Provide the (x, y) coordinate of the cell's center where the given text is located.  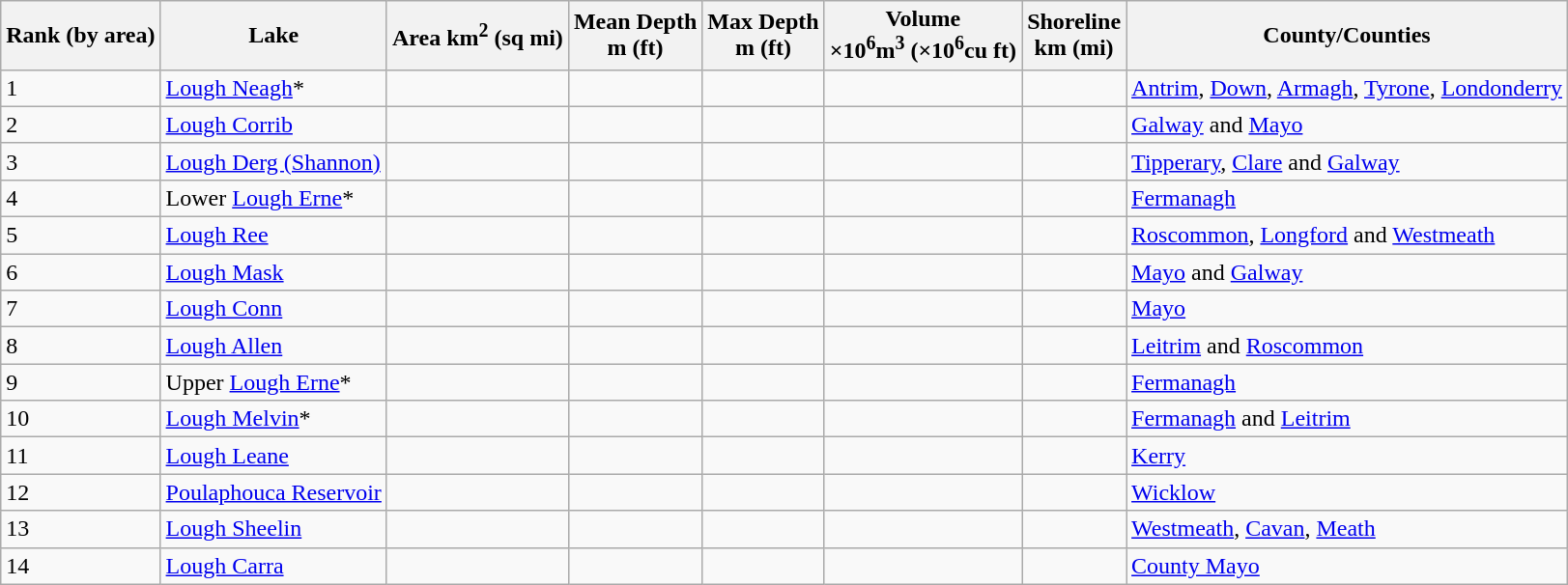
County Mayo (1347, 566)
1 (81, 88)
Lough Corrib (273, 125)
13 (81, 529)
Westmeath, Cavan, Meath (1347, 529)
Lough Conn (273, 309)
Lough Sheelin (273, 529)
Roscommon, Longford and Westmeath (1347, 236)
County/Counties (1347, 36)
Lough Derg (Shannon) (273, 161)
Lower Lough Erne* (273, 198)
Lough Leane (273, 456)
Wicklow (1347, 492)
Lough Allen (273, 346)
Lough Neagh* (273, 88)
11 (81, 456)
Lake (273, 36)
9 (81, 382)
Kerry (1347, 456)
Lough Carra (273, 566)
2 (81, 125)
5 (81, 236)
Lough Ree (273, 236)
Lough Mask (273, 272)
Antrim, Down, Armagh, Tyrone, Londonderry (1347, 88)
Upper Lough Erne* (273, 382)
Tipperary, Clare and Galway (1347, 161)
7 (81, 309)
Mayo and Galway (1347, 272)
10 (81, 419)
8 (81, 346)
6 (81, 272)
Poulaphouca Reservoir (273, 492)
Mean Depthm (ft) (635, 36)
Mayo (1347, 309)
Lough Melvin* (273, 419)
14 (81, 566)
4 (81, 198)
Leitrim and Roscommon (1347, 346)
Rank (by area) (81, 36)
Volume×106m3 (×106cu ft) (923, 36)
Area km2 (sq mi) (477, 36)
Max Depthm (ft) (763, 36)
Shorelinekm (mi) (1074, 36)
Galway and Mayo (1347, 125)
3 (81, 161)
12 (81, 492)
Fermanagh and Leitrim (1347, 419)
